Provide the (x, y) coordinate of the cell's center where the given text is located.  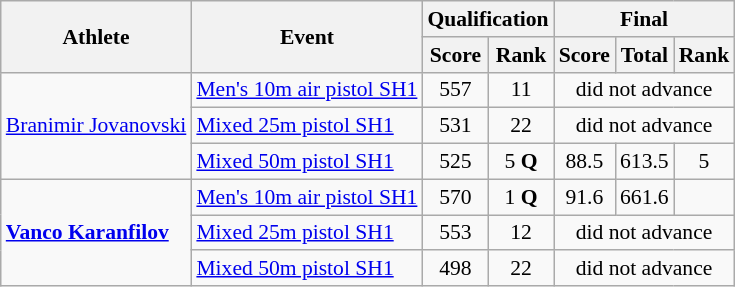
525 (455, 162)
Branimir Jovanovski (96, 126)
5 Q (520, 162)
Athlete (96, 36)
91.6 (584, 197)
88.5 (584, 162)
557 (455, 90)
661.6 (644, 197)
613.5 (644, 162)
12 (520, 233)
Total (644, 55)
11 (520, 90)
570 (455, 197)
498 (455, 269)
531 (455, 126)
1 Q (520, 197)
553 (455, 233)
Vanco Karanfilov (96, 232)
Event (306, 36)
Qualification (488, 19)
5 (704, 162)
Final (644, 19)
